For the text-containing cell, return its midpoint in (x, y) coordinate format. 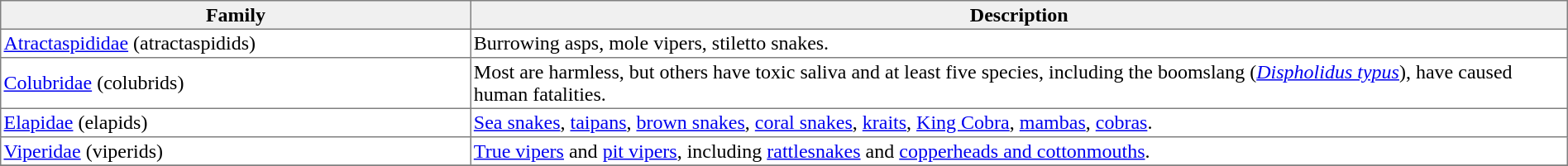
Description (1019, 15)
Most are harmless, but others have toxic saliva and at least five species, including the boomslang (Dispholidus typus), have caused human fatalities. (1019, 83)
Elapidae (elapids) (236, 122)
Viperidae (viperids) (236, 151)
Family (236, 15)
Sea snakes, taipans, brown snakes, coral snakes, kraits, King Cobra, mambas, cobras. (1019, 122)
True vipers and pit vipers, including rattlesnakes and copperheads and cottonmouths. (1019, 151)
Colubridae (colubrids) (236, 83)
Atractaspididae (atractaspidids) (236, 43)
Burrowing asps, mole vipers, stiletto snakes. (1019, 43)
